Pinpoint the cell where the given text exists, returning its [x, y] midpoint coordinate. 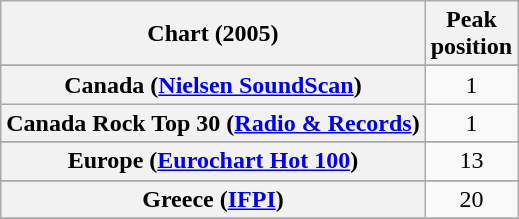
13 [471, 161]
Canada Rock Top 30 (Radio & Records) [213, 123]
Peakposition [471, 34]
20 [471, 199]
Canada (Nielsen SoundScan) [213, 85]
Chart (2005) [213, 34]
Europe (Eurochart Hot 100) [213, 161]
Greece (IFPI) [213, 199]
